Search for the cell housing the specified text and yield its (x, y) center coordinate. 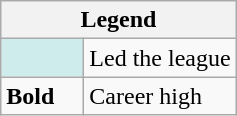
Legend (118, 20)
Led the league (160, 58)
Career high (160, 96)
Bold (42, 96)
